From the cell containing the given text, extract its center point as (x, y) coordinate. 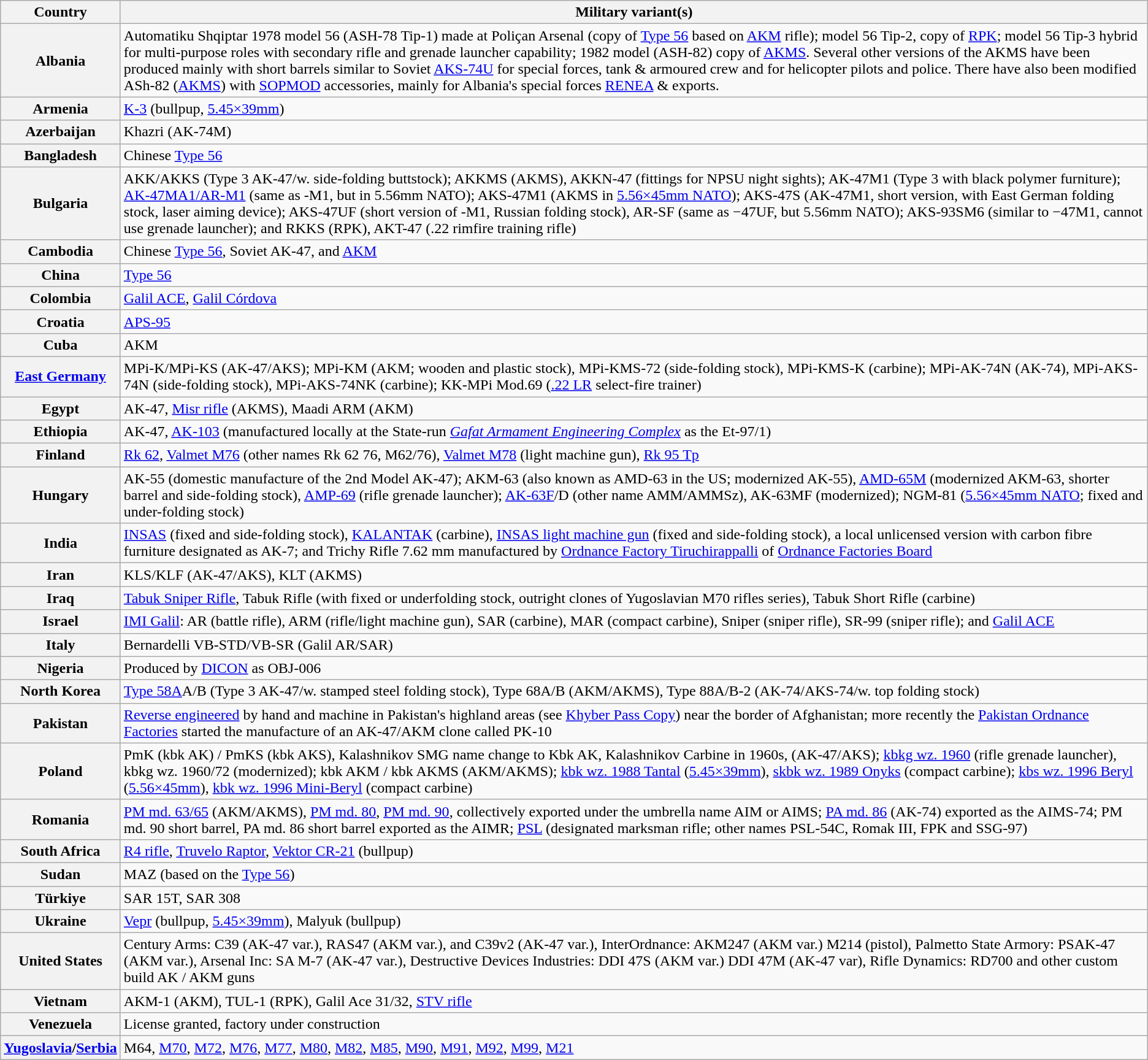
AK-47, AK-103 (manufactured locally at the State-run Gafat Armament Engineering Complex as the Et-97/1) (634, 432)
Ethiopia (61, 432)
License granted, factory under construction (634, 1024)
Type 58AA/B (Type 3 AK-47/w. stamped steel folding stock), Type 68A/B (AKM/AKMS), Type 88A/B-2 (AK-74/AKS-74/w. top folding stock) (634, 691)
Type 56 (634, 275)
Bernardelli VB-STD/VB-SR (Galil AR/SAR) (634, 645)
AKM-1 (AKM), TUL-1 (RPK), Galil Ace 31/32, STV rifle (634, 1001)
AKM (634, 345)
Nigeria (61, 668)
Tabuk Sniper Rifle, Tabuk Rifle (with fixed or underfolding stock, outright clones of Yugoslavian M70 rifles series), Tabuk Short Rifle (carbine) (634, 598)
Albania (61, 60)
M64, M70, M72, M76, M77, M80, M82, M85, M90, M91, M92, M99, M21 (634, 1048)
Venezuela (61, 1024)
Country (61, 12)
Ukraine (61, 921)
East Germany (61, 377)
Chinese Type 56 (634, 155)
Iraq (61, 598)
Croatia (61, 321)
Rk 62, Valmet M76 (other names Rk 62 76, M62/76), Valmet M78 (light machine gun), Rk 95 Tp (634, 455)
Cuba (61, 345)
SAR 15T, SAR 308 (634, 897)
Iran (61, 575)
Produced by DICON as OBJ-006 (634, 668)
North Korea (61, 691)
Sudan (61, 874)
Vietnam (61, 1001)
Italy (61, 645)
China (61, 275)
United States (61, 961)
Armenia (61, 109)
Galil ACE, Galil Córdova (634, 298)
South Africa (61, 851)
India (61, 543)
AK-47, Misr rifle (AKMS), Maadi ARM (AKM) (634, 408)
Finland (61, 455)
Cambodia (61, 252)
Bulgaria (61, 204)
MAZ (based on the Type 56) (634, 874)
Romania (61, 820)
Chinese Type 56, Soviet AK-47, and AKM (634, 252)
Yugoslavia/Serbia (61, 1048)
Vepr (bullpup, 5.45×39mm), Malyuk (bullpup) (634, 921)
Azerbaijan (61, 132)
Hungary (61, 495)
Israel (61, 621)
APS-95 (634, 321)
Colombia (61, 298)
Pakistan (61, 723)
K-3 (bullpup, 5.45×39mm) (634, 109)
Bangladesh (61, 155)
R4 rifle, Truvelo Raptor, Vektor CR-21 (bullpup) (634, 851)
Türkiye (61, 897)
Military variant(s) (634, 12)
Poland (61, 771)
Egypt (61, 408)
KLS/KLF (AK-47/AKS), KLT (AKMS) (634, 575)
Khazri (AK-74M) (634, 132)
